Search for the cell housing the specified text and yield its [x, y] center coordinate. 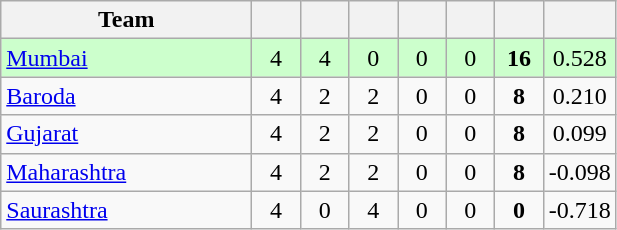
Maharashtra [126, 172]
-0.718 [580, 210]
16 [520, 58]
-0.098 [580, 172]
Gujarat [126, 134]
Baroda [126, 96]
0.528 [580, 58]
Saurashtra [126, 210]
0.099 [580, 134]
Team [126, 20]
0.210 [580, 96]
Mumbai [126, 58]
